Return the (x, y) coordinate for the center point of the cell that contains the specified text.  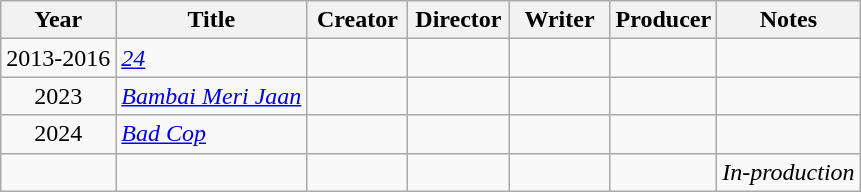
Title (212, 20)
Notes (788, 20)
Producer (664, 20)
Writer (560, 20)
Director (458, 20)
Creator (358, 20)
Year (58, 20)
Bambai Meri Jaan (212, 96)
24 (212, 58)
2024 (58, 134)
Bad Cop (212, 134)
In-production (788, 172)
2023 (58, 96)
2013-2016 (58, 58)
